For the text-containing cell, return its midpoint in [x, y] coordinate format. 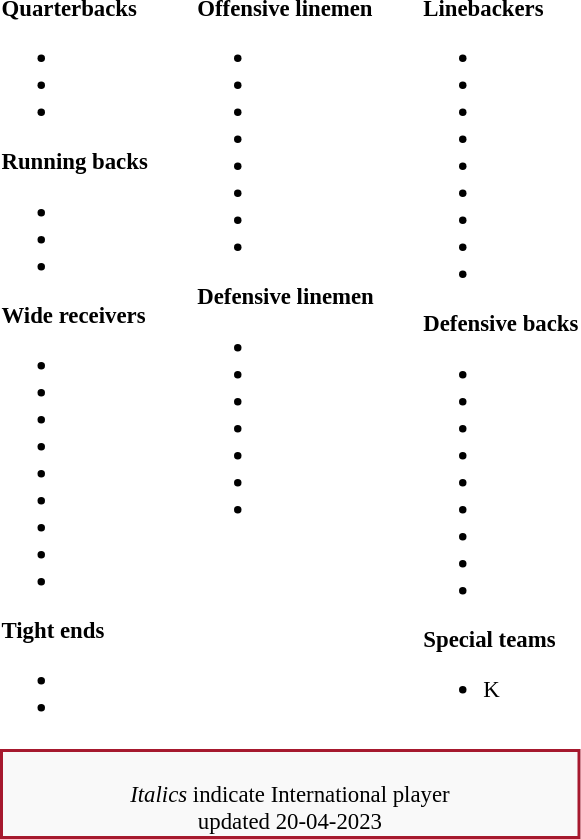
Italics indicate International player updated 20-04-2023 [290, 793]
